For the text-containing cell, return its midpoint in (x, y) coordinate format. 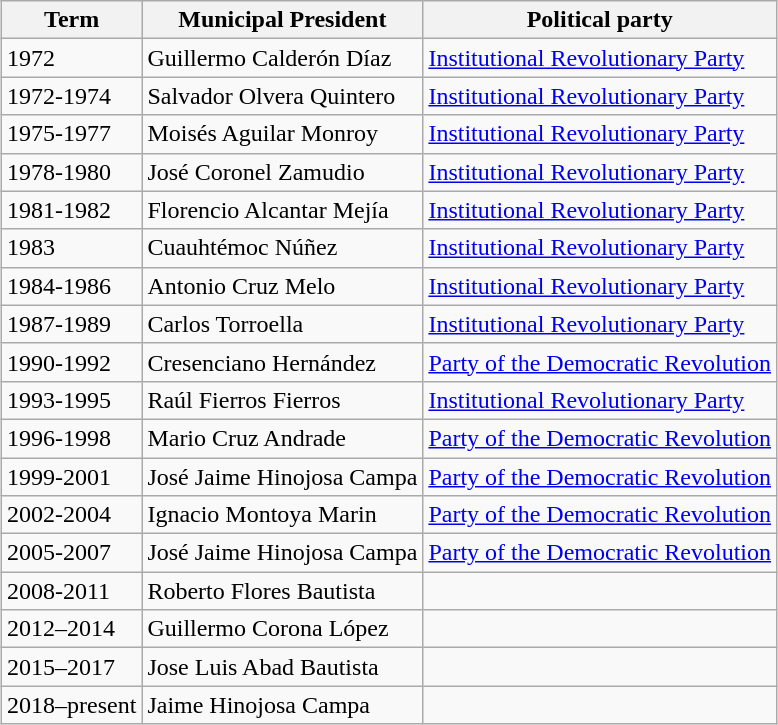
1972-1974 (71, 96)
Cresenciano Hernández (282, 362)
Political party (600, 20)
Carlos Torroella (282, 324)
José Coronel Zamudio (282, 172)
2015–2017 (71, 667)
Jaime Hinojosa Campa (282, 705)
1987-1989 (71, 324)
Mario Cruz Andrade (282, 438)
Florencio Alcantar Mejía (282, 210)
1990-1992 (71, 362)
1999-2001 (71, 477)
1996-1998 (71, 438)
Antonio Cruz Melo (282, 286)
Raúl Fierros Fierros (282, 400)
Salvador Olvera Quintero (282, 96)
1981-1982 (71, 210)
Term (71, 20)
2005-2007 (71, 553)
2012–2014 (71, 629)
1978-1980 (71, 172)
Guillermo Corona López (282, 629)
1983 (71, 248)
Jose Luis Abad Bautista (282, 667)
1993-1995 (71, 400)
Ignacio Montoya Marin (282, 515)
Moisés Aguilar Monroy (282, 134)
2008-2011 (71, 591)
Municipal President (282, 20)
2018–present (71, 705)
1975-1977 (71, 134)
1972 (71, 58)
1984-1986 (71, 286)
Guillermo Calderón Díaz (282, 58)
Roberto Flores Bautista (282, 591)
2002-2004 (71, 515)
Cuauhtémoc Núñez (282, 248)
